Scan for the cell matching the given text and deliver its [X, Y] coordinate at center. 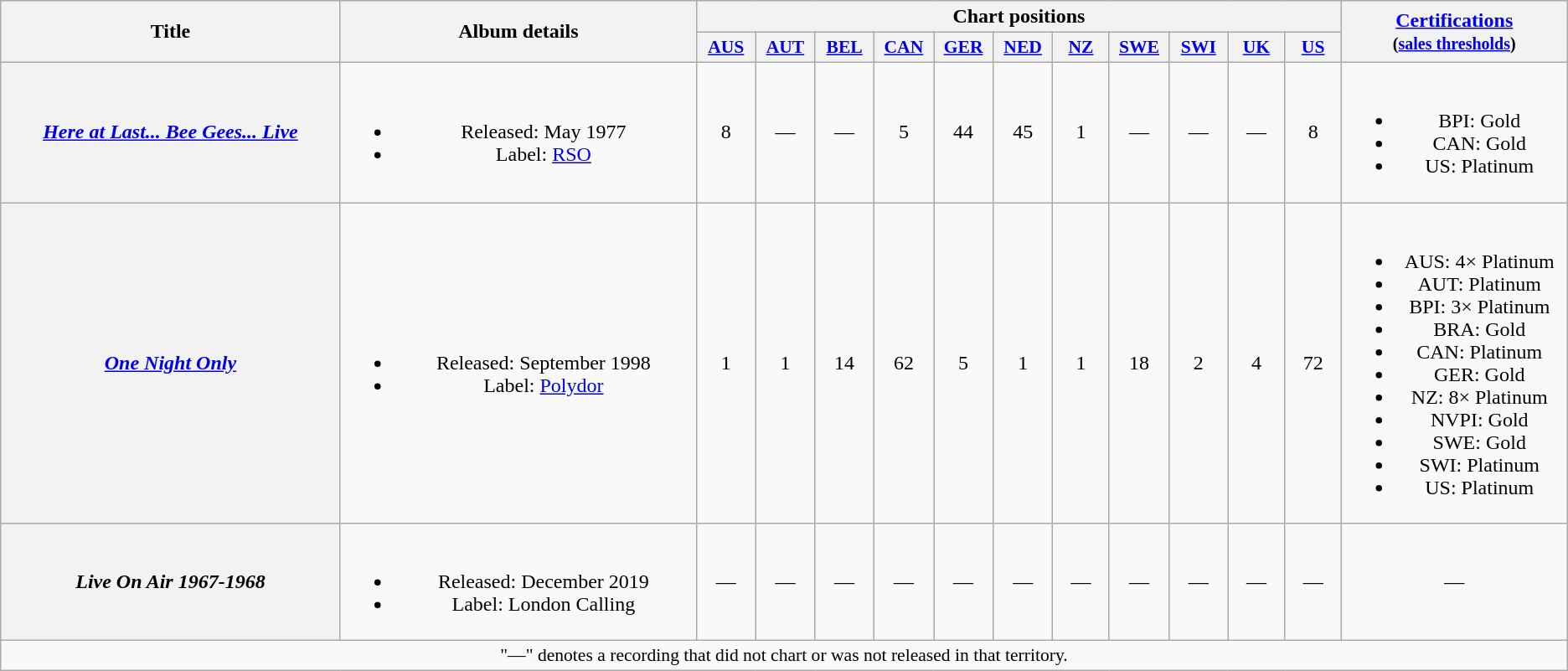
44 [963, 132]
US [1313, 48]
AUS [726, 48]
72 [1313, 364]
CAN [903, 48]
Here at Last... Bee Gees... Live [171, 132]
NZ [1081, 48]
Released: May 1977Label: RSO [518, 132]
AUS: 4× PlatinumAUT: PlatinumBPI: 3× PlatinumBRA: GoldCAN: PlatinumGER: GoldNZ: 8× PlatinumNVPI: GoldSWE: GoldSWI: PlatinumUS: Platinum [1454, 364]
2 [1199, 364]
Title [171, 32]
Chart positions [1019, 17]
Certifications(sales thresholds) [1454, 32]
62 [903, 364]
GER [963, 48]
"—" denotes a recording that did not chart or was not released in that territory. [784, 656]
One Night Only [171, 364]
45 [1024, 132]
SWI [1199, 48]
BPI: GoldCAN: GoldUS: Platinum [1454, 132]
18 [1139, 364]
Released: December 2019Label: London Calling [518, 582]
SWE [1139, 48]
4 [1256, 364]
BEL [844, 48]
Album details [518, 32]
Live On Air 1967-1968 [171, 582]
AUT [786, 48]
UK [1256, 48]
14 [844, 364]
NED [1024, 48]
Released: September 1998Label: Polydor [518, 364]
